Pinpoint the cell where the given text exists, returning its (x, y) midpoint coordinate. 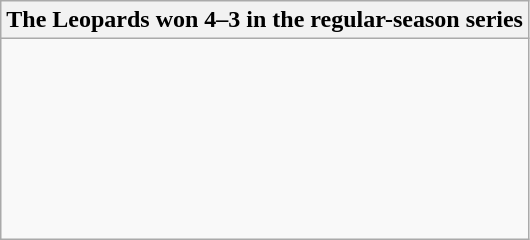
The Leopards won 4–3 in the regular-season series (265, 20)
